Detect which cell encompasses the target text, then output its (x, y) center coordinate. 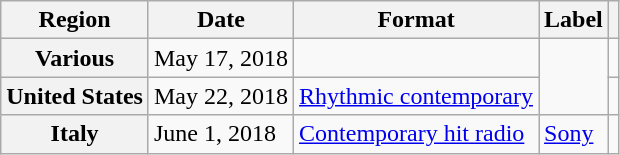
Various (75, 58)
Sony (574, 134)
Label (574, 20)
Format (416, 20)
Contemporary hit radio (416, 134)
May 22, 2018 (220, 96)
Region (75, 20)
United States (75, 96)
Rhythmic contemporary (416, 96)
Italy (75, 134)
Date (220, 20)
June 1, 2018 (220, 134)
May 17, 2018 (220, 58)
